Identify which cell holds the provided text, then report its [x, y] central coordinate. 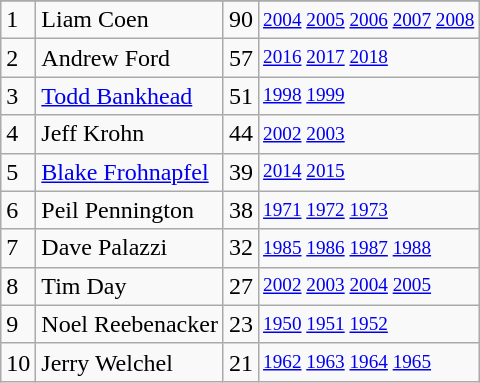
Noel Reebenacker [130, 324]
38 [240, 210]
Liam Coen [130, 20]
2004 2005 2006 2007 2008 [369, 20]
5 [18, 172]
90 [240, 20]
2014 2015 [369, 172]
Dave Palazzi [130, 248]
39 [240, 172]
2002 2003 [369, 134]
2 [18, 58]
1998 1999 [369, 96]
Jerry Welchel [130, 362]
51 [240, 96]
32 [240, 248]
1950 1951 1952 [369, 324]
21 [240, 362]
2016 2017 2018 [369, 58]
27 [240, 286]
7 [18, 248]
Andrew Ford [130, 58]
1971 1972 1973 [369, 210]
Blake Frohnapfel [130, 172]
9 [18, 324]
Todd Bankhead [130, 96]
Peil Pennington [130, 210]
8 [18, 286]
1985 1986 1987 1988 [369, 248]
23 [240, 324]
Tim Day [130, 286]
1962 1963 1964 1965 [369, 362]
Jeff Krohn [130, 134]
6 [18, 210]
44 [240, 134]
1 [18, 20]
10 [18, 362]
57 [240, 58]
2002 2003 2004 2005 [369, 286]
3 [18, 96]
4 [18, 134]
